Search for the cell housing the specified text and yield its (X, Y) center coordinate. 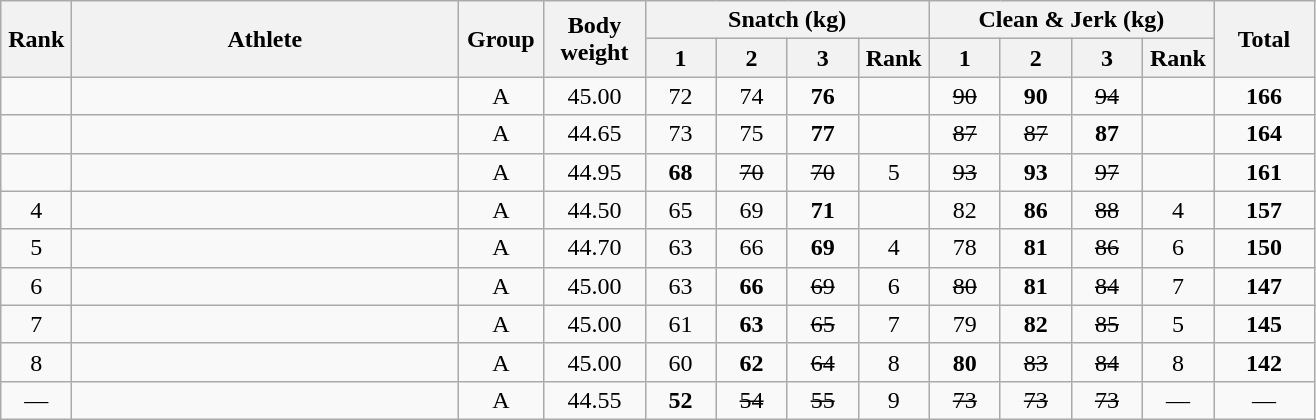
Snatch (kg) (787, 20)
71 (822, 210)
64 (822, 362)
Group (501, 39)
94 (1106, 96)
60 (680, 362)
44.95 (594, 172)
Clean & Jerk (kg) (1071, 20)
9 (894, 400)
54 (752, 400)
77 (822, 134)
Total (1264, 39)
52 (680, 400)
44.65 (594, 134)
145 (1264, 324)
62 (752, 362)
44.70 (594, 248)
72 (680, 96)
44.55 (594, 400)
142 (1264, 362)
85 (1106, 324)
166 (1264, 96)
83 (1036, 362)
147 (1264, 286)
74 (752, 96)
44.50 (594, 210)
157 (1264, 210)
76 (822, 96)
61 (680, 324)
164 (1264, 134)
150 (1264, 248)
Athlete (265, 39)
79 (964, 324)
75 (752, 134)
78 (964, 248)
55 (822, 400)
161 (1264, 172)
88 (1106, 210)
97 (1106, 172)
Body weight (594, 39)
68 (680, 172)
